Return (x, y) of the center of cell containing provided text 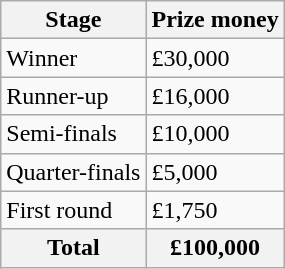
Runner-up (74, 96)
£100,000 (215, 248)
£1,750 (215, 210)
Winner (74, 58)
£30,000 (215, 58)
£10,000 (215, 134)
First round (74, 210)
£5,000 (215, 172)
Prize money (215, 20)
Quarter-finals (74, 172)
£16,000 (215, 96)
Total (74, 248)
Stage (74, 20)
Semi-finals (74, 134)
